Return the [x, y] coordinate for the center point of the cell that contains the specified text.  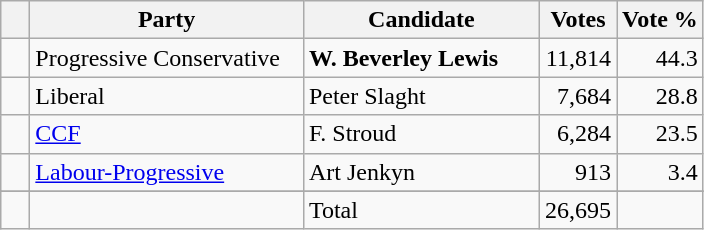
Peter Slaght [421, 96]
Art Jenkyn [421, 172]
Candidate [421, 20]
28.8 [660, 96]
Liberal [167, 96]
3.4 [660, 172]
Party [167, 20]
Labour-Progressive [167, 172]
6,284 [578, 134]
Total [421, 210]
26,695 [578, 210]
Vote % [660, 20]
11,814 [578, 58]
Progressive Conservative [167, 58]
W. Beverley Lewis [421, 58]
CCF [167, 134]
F. Stroud [421, 134]
Votes [578, 20]
23.5 [660, 134]
913 [578, 172]
7,684 [578, 96]
44.3 [660, 58]
